Search for the cell housing the specified text and yield its (x, y) center coordinate. 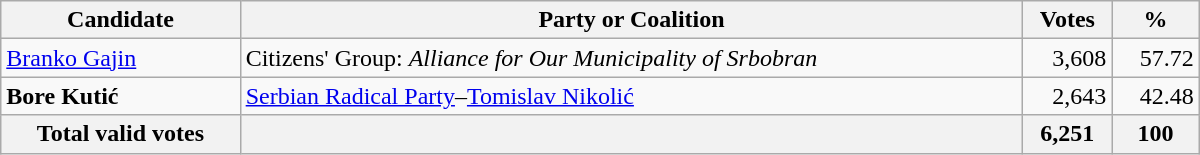
Bore Kutić (120, 96)
Candidate (120, 20)
57.72 (1156, 58)
Serbian Radical Party–Tomislav Nikolić (632, 96)
3,608 (1068, 58)
Citizens' Group: Alliance for Our Municipality of Srbobran (632, 58)
Branko Gajin (120, 58)
2,643 (1068, 96)
100 (1156, 134)
% (1156, 20)
42.48 (1156, 96)
Total valid votes (120, 134)
6,251 (1068, 134)
Votes (1068, 20)
Party or Coalition (632, 20)
